Provide the (x, y) coordinate of the cell's center where the given text is located.  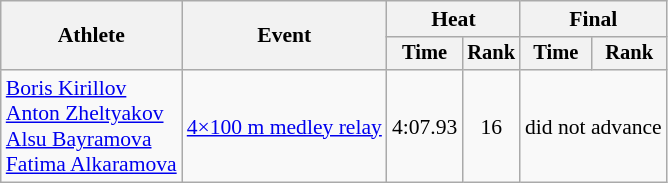
Final (594, 19)
4×100 m medley relay (284, 126)
did not advance (594, 126)
4:07.93 (424, 126)
Heat (454, 19)
16 (491, 126)
Boris KirillovAnton ZheltyakovAlsu BayramovaFatima Alkaramova (92, 126)
Event (284, 36)
Athlete (92, 36)
